For the text-containing cell, return its midpoint in (x, y) coordinate format. 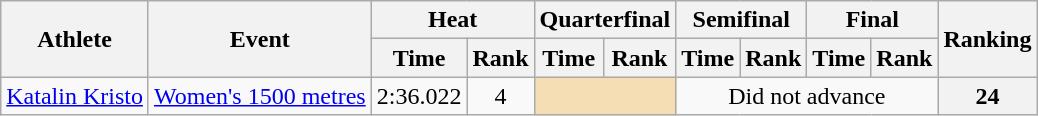
Katalin Kristo (75, 96)
Heat (452, 20)
24 (988, 96)
Final (872, 20)
Semifinal (742, 20)
Quarterfinal (605, 20)
Event (260, 39)
Women's 1500 metres (260, 96)
Ranking (988, 39)
2:36.022 (419, 96)
Athlete (75, 39)
Did not advance (807, 96)
4 (500, 96)
